Scan for the cell matching the given text and deliver its [x, y] coordinate at center. 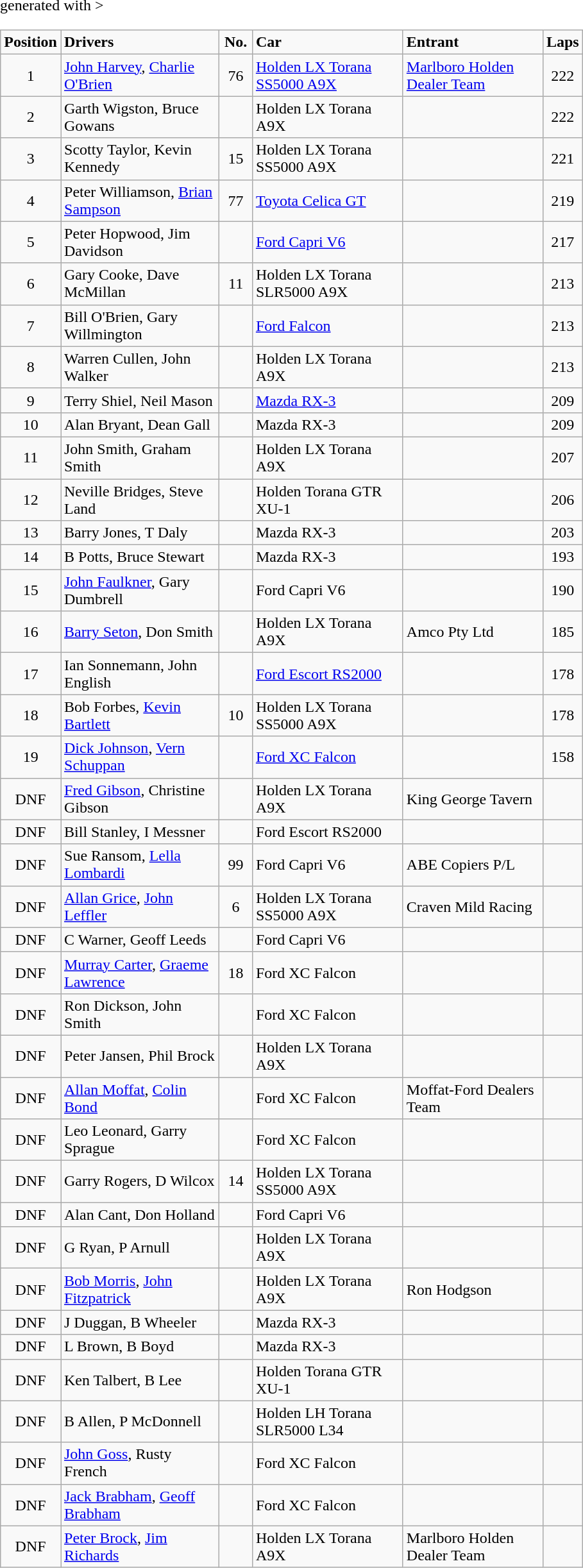
B Allen, P McDonnell [140, 1421]
Ian Sonnemann, John English [140, 673]
9 [31, 400]
206 [562, 499]
Alan Bryant, Dean Gall [140, 425]
Bob Morris, John Fitzpatrick [140, 1289]
Laps [562, 42]
Gary Cooke, Dave McMillan [140, 283]
John Smith, Graham Smith [140, 458]
No. [236, 42]
221 [562, 159]
ABE Copiers P/L [473, 864]
King George Tavern [473, 799]
Ron Dickson, John Smith [140, 1015]
C Warner, Geoff Leeds [140, 940]
7 [31, 326]
5 [31, 242]
16 [31, 632]
Dick Johnson, Vern Schuppan [140, 757]
Jack Brabham, Geoff Brabham [140, 1505]
8 [31, 367]
B Potts, Bruce Stewart [140, 557]
203 [562, 533]
Murray Carter, Graeme Lawrence [140, 972]
Peter Hopwood, Jim Davidson [140, 242]
13 [31, 533]
Neville Bridges, Steve Land [140, 499]
1 [31, 76]
Amco Pty Ltd [473, 632]
Craven Mild Racing [473, 907]
17 [31, 673]
Bill O'Brien, Gary Willmington [140, 326]
Alan Cant, Don Holland [140, 1215]
Barry Seton, Don Smith [140, 632]
185 [562, 632]
John Harvey, Charlie O'Brien [140, 76]
Terry Shiel, Neil Mason [140, 400]
217 [562, 242]
Entrant [473, 42]
Sue Ransom, Lella Lombardi [140, 864]
Moffat-Ford Dealers Team [473, 1098]
3 [31, 159]
Ken Talbert, B Lee [140, 1380]
J Duggan, B Wheeler [140, 1322]
Peter Williamson, Brian Sampson [140, 200]
Bill Stanley, I Messner [140, 832]
Garry Rogers, D Wilcox [140, 1181]
2 [31, 117]
Holden LX Torana SLR5000 A9X [327, 283]
Warren Cullen, John Walker [140, 367]
219 [562, 200]
Garth Wigston, Bruce Gowans [140, 117]
John Faulkner, Gary Dumbrell [140, 590]
77 [236, 200]
Ron Hodgson [473, 1289]
Car [327, 42]
Drivers [140, 42]
190 [562, 590]
76 [236, 76]
Scotty Taylor, Kevin Kennedy [140, 159]
193 [562, 557]
19 [31, 757]
G Ryan, P Arnull [140, 1248]
L Brown, B Boyd [140, 1347]
207 [562, 458]
Allan Moffat, Colin Bond [140, 1098]
Allan Grice, John Leffler [140, 907]
Peter Brock, Jim Richards [140, 1547]
Barry Jones, T Daly [140, 533]
Holden LH Torana SLR5000 L34 [327, 1421]
99 [236, 864]
John Goss, Rusty French [140, 1463]
158 [562, 757]
Ford Falcon [327, 326]
4 [31, 200]
Leo Leonard, Garry Sprague [140, 1140]
Bob Forbes, Kevin Bartlett [140, 716]
Peter Jansen, Phil Brock [140, 1056]
Fred Gibson, Christine Gibson [140, 799]
Toyota Celica GT [327, 200]
12 [31, 499]
Position [31, 42]
